Return [x, y] of the center of cell containing provided text 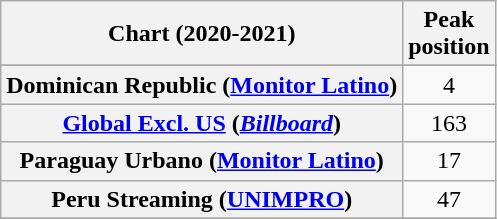
47 [449, 199]
Peru Streaming (UNIMPRO) [202, 199]
17 [449, 161]
163 [449, 123]
4 [449, 85]
Chart (2020-2021) [202, 34]
Peakposition [449, 34]
Global Excl. US (Billboard) [202, 123]
Dominican Republic (Monitor Latino) [202, 85]
Paraguay Urbano (Monitor Latino) [202, 161]
